Scan for the cell matching the given text and deliver its (X, Y) coordinate at center. 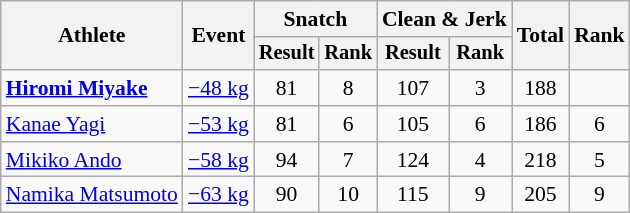
8 (348, 88)
124 (413, 160)
Athlete (92, 36)
Total (540, 36)
Clean & Jerk (444, 19)
205 (540, 195)
90 (287, 195)
107 (413, 88)
Kanae Yagi (92, 124)
188 (540, 88)
105 (413, 124)
Snatch (316, 19)
7 (348, 160)
−58 kg (218, 160)
Mikiko Ando (92, 160)
10 (348, 195)
4 (480, 160)
186 (540, 124)
3 (480, 88)
94 (287, 160)
5 (600, 160)
Namika Matsumoto (92, 195)
Hiromi Miyake (92, 88)
115 (413, 195)
−48 kg (218, 88)
−63 kg (218, 195)
218 (540, 160)
Event (218, 36)
−53 kg (218, 124)
